Search for the cell housing the specified text and yield its (x, y) center coordinate. 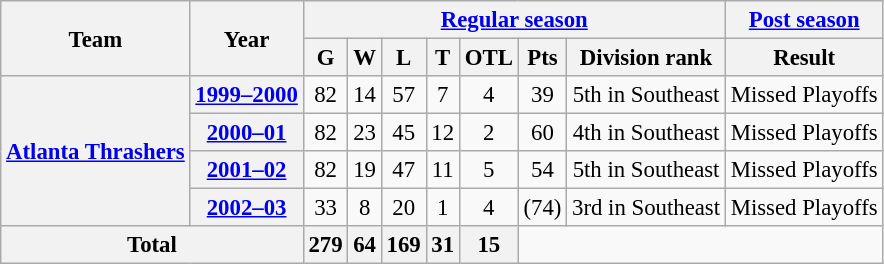
2002–03 (246, 208)
2001–02 (246, 170)
23 (364, 133)
11 (442, 170)
169 (404, 245)
(74) (542, 208)
Year (246, 38)
8 (364, 208)
14 (364, 95)
Total (152, 245)
OTL (488, 58)
4th in Southeast (646, 133)
15 (488, 245)
7 (442, 95)
60 (542, 133)
Team (96, 38)
2 (488, 133)
Result (804, 58)
5 (488, 170)
3rd in Southeast (646, 208)
57 (404, 95)
45 (404, 133)
T (442, 58)
Pts (542, 58)
Atlanta Thrashers (96, 151)
2000–01 (246, 133)
Division rank (646, 58)
Post season (804, 20)
39 (542, 95)
33 (326, 208)
19 (364, 170)
31 (442, 245)
G (326, 58)
279 (326, 245)
20 (404, 208)
47 (404, 170)
1 (442, 208)
1999–2000 (246, 95)
L (404, 58)
64 (364, 245)
54 (542, 170)
Regular season (514, 20)
W (364, 58)
12 (442, 133)
